Pinpoint the cell where the given text exists, returning its (x, y) midpoint coordinate. 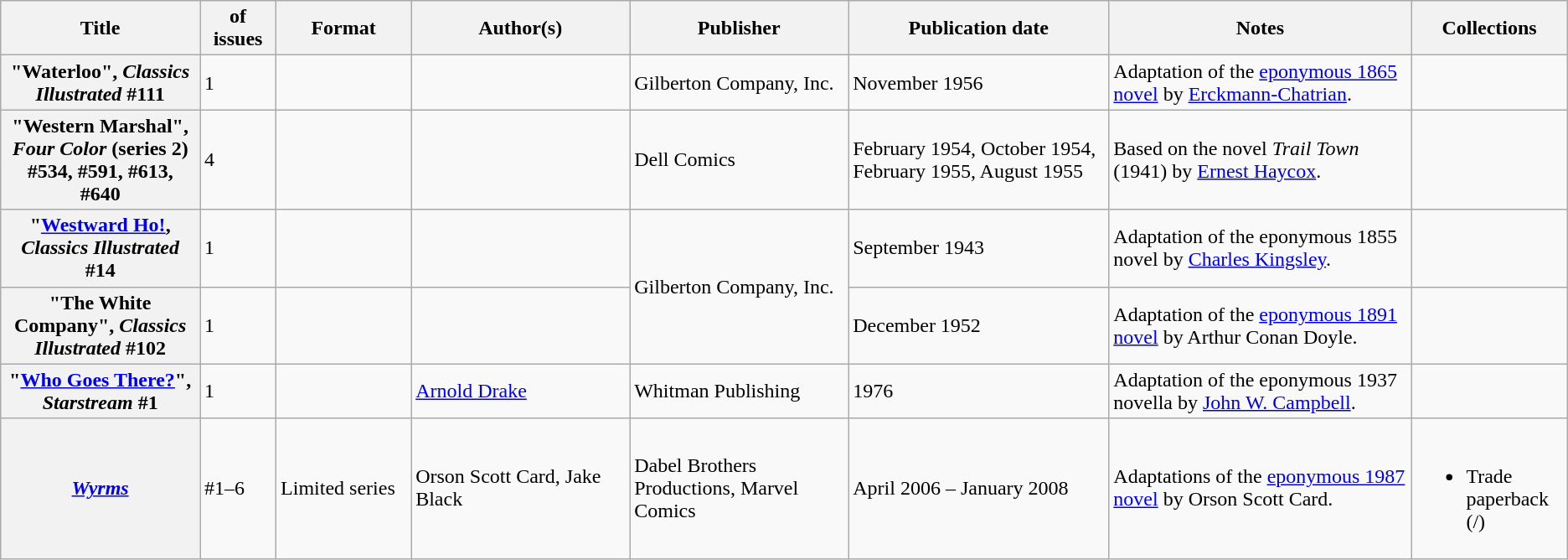
Adaptation of the eponymous 1891 novel by Arthur Conan Doyle. (1260, 325)
Based on the novel Trail Town (1941) by Ernest Haycox. (1260, 159)
Title (101, 29)
1976 (978, 391)
Adaptations of the eponymous 1987 novel by Orson Scott Card. (1260, 488)
Dabel Brothers Productions, Marvel Comics (739, 488)
Wyrms (101, 488)
Publisher (739, 29)
Adaptation of the eponymous 1937 novella by John W. Campbell. (1260, 391)
#1–6 (238, 488)
February 1954, October 1954, February 1955, August 1955 (978, 159)
Notes (1260, 29)
Adaptation of the eponymous 1865 novel by Erckmann-Chatrian. (1260, 82)
"The White Company", Classics Illustrated #102 (101, 325)
"Western Marshal", Four Color (series 2) #534, #591, #613, #640 (101, 159)
November 1956 (978, 82)
Orson Scott Card, Jake Black (521, 488)
Collections (1489, 29)
of issues (238, 29)
Limited series (343, 488)
"Who Goes There?", Starstream #1 (101, 391)
Whitman Publishing (739, 391)
Adaptation of the eponymous 1855 novel by Charles Kingsley. (1260, 248)
December 1952 (978, 325)
Format (343, 29)
4 (238, 159)
Arnold Drake (521, 391)
"Waterloo", Classics Illustrated #111 (101, 82)
Dell Comics (739, 159)
"Westward Ho!, Classics Illustrated #14 (101, 248)
Publication date (978, 29)
Trade paperback (/) (1489, 488)
Author(s) (521, 29)
April 2006 – January 2008 (978, 488)
September 1943 (978, 248)
